Determine the [X, Y] coordinate at the center of the cell enclosing the given text.  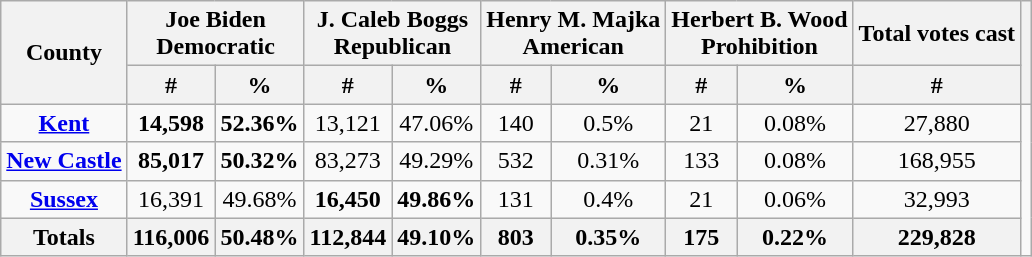
0.31% [608, 161]
49.68% [260, 199]
J. Caleb BoggsRepublican [392, 34]
Henry M. MajkaAmerican [574, 34]
229,828 [937, 237]
0.35% [608, 237]
49.29% [436, 161]
131 [516, 199]
16,391 [171, 199]
32,993 [937, 199]
116,006 [171, 237]
168,955 [937, 161]
49.86% [436, 199]
50.48% [260, 237]
140 [516, 123]
0.06% [795, 199]
83,273 [348, 161]
Herbert B. WoodProhibition [760, 34]
14,598 [171, 123]
County [64, 52]
133 [702, 161]
Sussex [64, 199]
0.22% [795, 237]
Totals [64, 237]
16,450 [348, 199]
13,121 [348, 123]
112,844 [348, 237]
Kent [64, 123]
New Castle [64, 161]
85,017 [171, 161]
52.36% [260, 123]
532 [516, 161]
50.32% [260, 161]
175 [702, 237]
803 [516, 237]
Total votes cast [937, 34]
Joe BidenDemocratic [216, 34]
27,880 [937, 123]
47.06% [436, 123]
0.5% [608, 123]
0.4% [608, 199]
49.10% [436, 237]
